Capture the cell that displays the provided text and extract its (x, y) central coordinate. 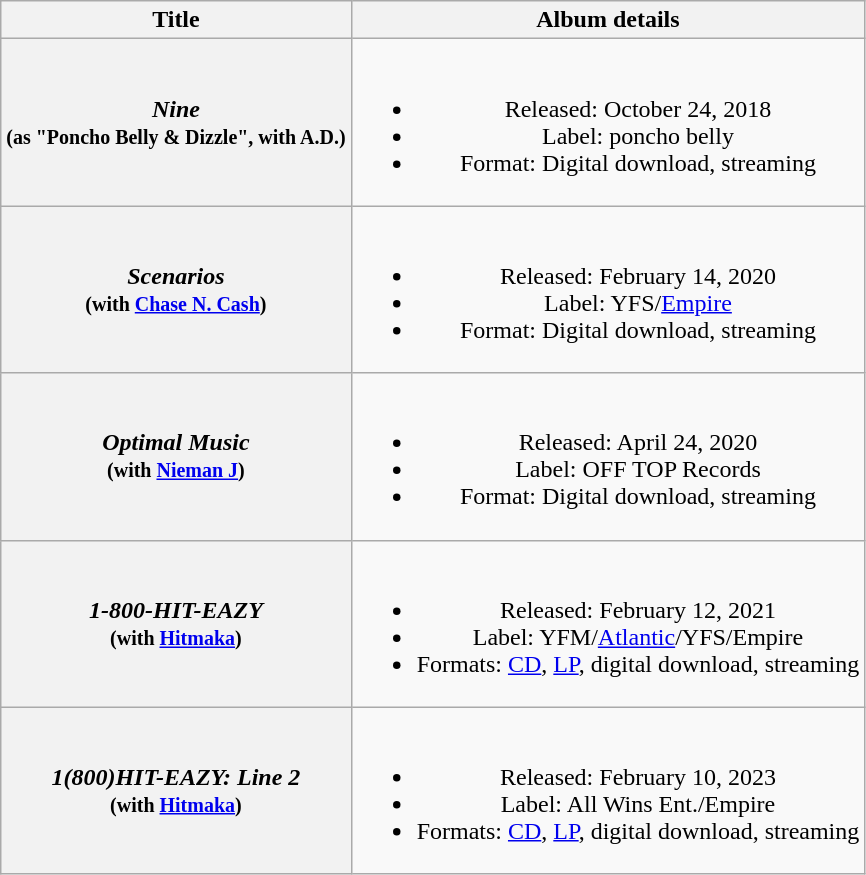
Released: February 10, 2023Label: All Wins Ent./EmpireFormats: CD, LP, digital download, streaming (608, 790)
1-800-HIT-EAZY(with Hitmaka) (176, 624)
Nine(as "Poncho Belly & Dizzle", with A.D.) (176, 122)
1(800)HIT-EAZY: Line 2(with Hitmaka) (176, 790)
Released: April 24, 2020Label: OFF TOP RecordsFormat: Digital download, streaming (608, 456)
Released: October 24, 2018Label: poncho bellyFormat: Digital download, streaming (608, 122)
Optimal Music(with Nieman J) (176, 456)
Released: February 12, 2021Label: YFM/Atlantic/YFS/EmpireFormats: CD, LP, digital download, streaming (608, 624)
Title (176, 20)
Released: February 14, 2020Label: YFS/EmpireFormat: Digital download, streaming (608, 290)
Scenarios(with Chase N. Cash) (176, 290)
Album details (608, 20)
